Identify which cell holds the provided text, then report its [x, y] central coordinate. 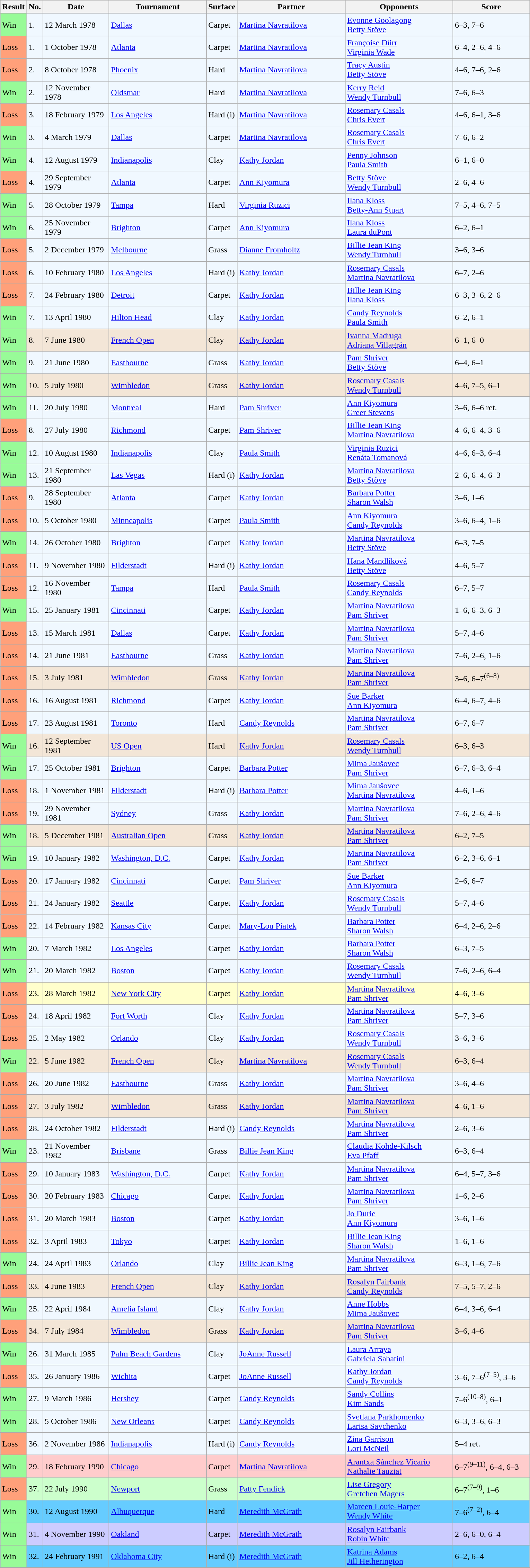
16 November 1980 [76, 588]
1 November 1981 [76, 791]
Katrina Adams Jill Hetherington [399, 1557]
7 June 1980 [76, 340]
New Orleans [158, 1422]
6–4, 2–6, 4–6 [491, 47]
Rosemary Casals Candy Reynolds [399, 588]
3–6, 6–4, 1–6 [491, 520]
Ann Kiyomura Candy Reynolds [399, 520]
4 March 1979 [76, 137]
Australian Open [158, 836]
26 October 1980 [76, 543]
29 September 1979 [76, 182]
Albuquerque [158, 1512]
7–5, 5–7, 2–6 [491, 1286]
Rosalyn Fairbank Robin White [399, 1534]
5 June 1982 [76, 1061]
2–6, 6–7 [491, 881]
22 April 1984 [76, 1309]
9 March 1986 [76, 1399]
7–6, 6–3 [491, 92]
3–6, 7–6(7–5), 3–6 [491, 1377]
13 April 1980 [76, 318]
Betty Stöve Wendy Turnbull [399, 182]
28 October 1979 [76, 205]
9 November 1980 [76, 565]
Sandy Collins Kim Sands [399, 1399]
6–4, 3–6, 6–4 [491, 1309]
4 June 1983 [76, 1286]
2 May 1982 [76, 1039]
4 November 1990 [76, 1534]
7–6(7–2), 6–4 [491, 1512]
2 November 1986 [76, 1444]
34. [35, 1331]
Phoenix [158, 70]
6–4, 5–7, 3–6 [491, 1174]
24 April 1983 [76, 1264]
7–6, 2–6, 6–4 [491, 971]
Wichita [158, 1377]
Score [491, 7]
21 November 1982 [76, 1151]
3 April 1983 [76, 1241]
2–6, 4–6 [491, 182]
6–7(7–9), 1–6 [491, 1489]
Melbourne [158, 250]
Brisbane [158, 1151]
16 August 1981 [76, 701]
New York City [158, 993]
12 August 1979 [76, 160]
Virginia Ruzici Renáta Tomanová [399, 453]
Mima Jaušovec Pam Shriver [399, 768]
1 October 1978 [76, 47]
10 August 1980 [76, 453]
21 June 1980 [76, 363]
Oakland [158, 1534]
Tokyo [158, 1241]
31 March 1985 [76, 1354]
Montreal [158, 408]
27 July 1980 [76, 430]
21 June 1981 [76, 656]
2–6, 6–0, 6–4 [491, 1534]
3–6, 6–7(6–8) [491, 678]
4–6, 7–6, 2–6 [491, 70]
36. [35, 1444]
6–2, 7–5 [491, 836]
23 August 1981 [76, 723]
Date [76, 7]
Billie Jean King Sharon Walsh [399, 1241]
Ann Kiyomura Greer Stevens [399, 408]
Oldsmar [158, 92]
Mima Jaušovec Martina Navratilova [399, 791]
Dianne Fromholtz [291, 250]
5 October 1980 [76, 520]
Newport [158, 1489]
1–6, 6–3, 6–3 [491, 610]
Rosemary Casals Martina Navratilova [399, 272]
Kathy Jordan Candy Reynolds [399, 1377]
15 March 1981 [76, 633]
Arantxa Sánchez Vicario Nathalie Tauziat [399, 1467]
Las Vegas [158, 475]
26 January 1986 [76, 1377]
8 October 1978 [76, 70]
24 January 1982 [76, 903]
10 January 1982 [76, 858]
4–6, 3–6 [491, 993]
Jo Durie Ann Kiyomura [399, 1219]
US Open [158, 746]
Patty Fendick [291, 1489]
Kerry Reid Wendy Turnbull [399, 92]
6–7, 6–3, 6–4 [491, 768]
5 December 1981 [76, 836]
7 March 1982 [76, 948]
6–4, 6–1 [491, 363]
Billie Jean King Ilana Kloss [399, 295]
12 September 1981 [76, 746]
29 November 1981 [76, 813]
7–6(10–8), 6–1 [491, 1399]
6–7, 2–6 [491, 272]
Candy Reynolds Paula Smith [399, 318]
2 December 1979 [76, 250]
Rosalyn Fairbank Candy Reynolds [399, 1286]
5 October 1986 [76, 1422]
Virginia Ruzici [291, 205]
5 July 1980 [76, 385]
Laura Arraya Gabriela Sabatini [399, 1354]
Claudia Kohde-Kilsch Eva Pfaff [399, 1151]
Penny Johnson Paula Smith [399, 160]
Evonne Goolagong Betty Stöve [399, 25]
Tracy Austin Betty Stöve [399, 70]
Sydney [158, 813]
37. [35, 1489]
4–6, 6–4, 3–6 [491, 430]
10 January 1983 [76, 1174]
4–6, 6–3, 6–4 [491, 453]
20 July 1980 [76, 408]
4–6, 7–5, 6–1 [491, 385]
No. [35, 7]
6–7, 5–7 [491, 588]
Tournament [158, 7]
24 February 1980 [76, 295]
Detroit [158, 295]
5–4 ret. [491, 1444]
Kansas City [158, 926]
17 January 1982 [76, 881]
Zina Garrison Lori McNeil [399, 1444]
Minneapolis [158, 520]
Hershey [158, 1399]
6–3, 6–3 [491, 746]
4–6, 6–1, 3–6 [491, 115]
7–6, 2–6, 4–6 [491, 813]
12 March 1978 [76, 25]
Hana Mandlíková Betty Stöve [399, 565]
2–6, 6–4, 6–3 [491, 475]
6–3, 7–6 [491, 25]
12 August 1990 [76, 1512]
7–6, 2–6, 1–6 [491, 656]
6–7, 6–7 [491, 723]
25 November 1979 [76, 227]
6–2, 6–4 [491, 1557]
Ilana Kloss Betty-Ann Stuart [399, 205]
Mary-Lou Piatek [291, 926]
28 September 1980 [76, 498]
Hilton Head [158, 318]
20 February 1983 [76, 1196]
35. [35, 1377]
Pam Shriver Betty Stöve [399, 363]
2–6, 3–6 [491, 1129]
Surface [222, 7]
1–6, 2–6 [491, 1196]
Mareen Louie-Harper Wendy White [399, 1512]
Françoise Dürr Virginia Wade [399, 47]
7–6, 6–2 [491, 137]
3 July 1982 [76, 1106]
Billie Jean King Wendy Turnbull [399, 250]
Toronto [158, 723]
Anne Hobbs Mima Jaušovec [399, 1309]
33. [35, 1286]
6–3, 1–6, 7–6 [491, 1264]
Lise Gregory Gretchen Magers [399, 1489]
Partner [291, 7]
3–6, 6–6 ret. [491, 408]
21 September 1980 [76, 475]
Billie Jean King Martina Navratilova [399, 430]
Seattle [158, 903]
1–6, 1–6 [491, 1241]
20 March 1983 [76, 1219]
25 January 1981 [76, 610]
Svetlana Parkhomenko Larisa Savchenko [399, 1422]
Ivanna Madruga Adriana Villagrán [399, 340]
24 February 1991 [76, 1557]
4–6, 5–7 [491, 565]
Oklahoma City [158, 1557]
22 July 1990 [76, 1489]
18 February 1979 [76, 115]
12 November 1978 [76, 92]
6–2, 3–6, 6–1 [491, 858]
6–4, 6–7, 4–6 [491, 701]
7 July 1984 [76, 1331]
Amelia Island [158, 1309]
Opponents [399, 7]
18 February 1990 [76, 1467]
14 February 1982 [76, 926]
Result [14, 7]
6–3, 3–6, 6–3 [491, 1422]
6–7(9–11), 6–4, 6–3 [491, 1467]
20 March 1982 [76, 971]
5–7, 3–6 [491, 1016]
3 July 1981 [76, 678]
24 October 1982 [76, 1129]
10 February 1980 [76, 272]
28 March 1982 [76, 993]
6–3, 3–6, 2–6 [491, 295]
Fort Worth [158, 1016]
25 October 1981 [76, 768]
6–4, 2–6, 2–6 [491, 926]
18 April 1982 [76, 1016]
Ilana Kloss Laura duPont [399, 227]
7–5, 4–6, 7–5 [491, 205]
20 June 1982 [76, 1084]
Palm Beach Gardens [158, 1354]
